Locate the cell with the specified text and output its [X, Y] center coordinate. 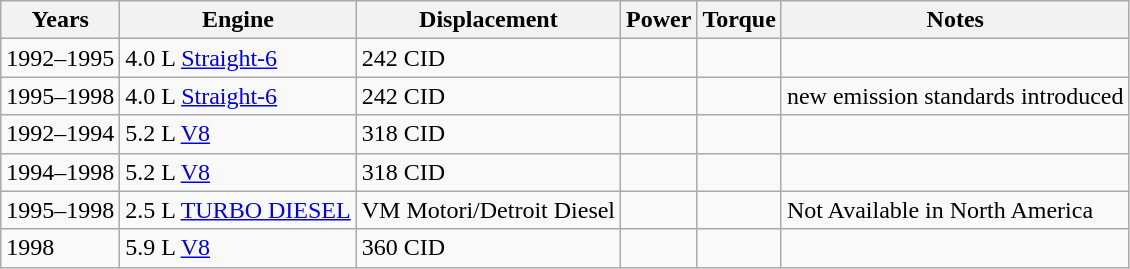
1992–1995 [60, 58]
Notes [955, 20]
360 CID [488, 248]
5.9 L V8 [238, 248]
Engine [238, 20]
1998 [60, 248]
1992–1994 [60, 134]
new emission standards introduced [955, 96]
Years [60, 20]
2.5 L TURBO DIESEL [238, 210]
Displacement [488, 20]
Power [659, 20]
Not Available in North America [955, 210]
1994–1998 [60, 172]
Torque [739, 20]
VM Motori/Detroit Diesel [488, 210]
